Pinpoint the cell where the given text exists, returning its [X, Y] midpoint coordinate. 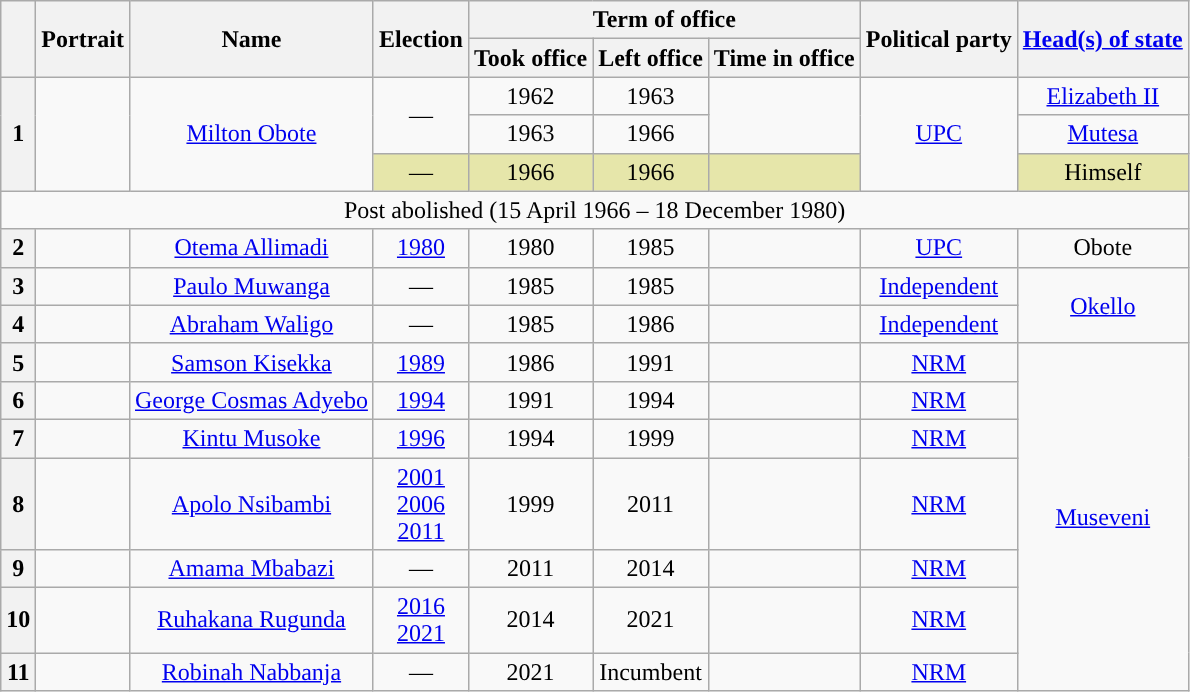
8 [18, 504]
3 [18, 286]
2 [18, 248]
Samson Kisekka [251, 362]
Milton Obote [251, 134]
Abraham Waligo [251, 324]
Apolo Nsibambi [251, 504]
7 [18, 438]
Took office [530, 58]
Political party [938, 39]
Okello [1102, 305]
Time in office [784, 58]
Otema Allimadi [251, 248]
Mutesa [1102, 134]
1 [18, 134]
Election [420, 39]
Paulo Muwanga [251, 286]
6 [18, 400]
200120062011 [420, 504]
4 [18, 324]
Kintu Musoke [251, 438]
10 [18, 620]
Term of office [664, 20]
George Cosmas Adyebo [251, 400]
Elizabeth II [1102, 96]
Incumbent [651, 672]
Portrait [83, 39]
Obote [1102, 248]
1989 [420, 362]
Post abolished (15 April 1966 – 18 December 1980) [595, 210]
Museveni [1102, 516]
Robinah Nabbanja [251, 672]
Name [251, 39]
Left office [651, 58]
1962 [530, 96]
1996 [420, 438]
11 [18, 672]
Ruhakana Rugunda [251, 620]
Head(s) of state [1102, 39]
20162021 [420, 620]
9 [18, 569]
Amama Mbabazi [251, 569]
Himself [1102, 172]
5 [18, 362]
